Return (x, y) of the center of cell containing provided text 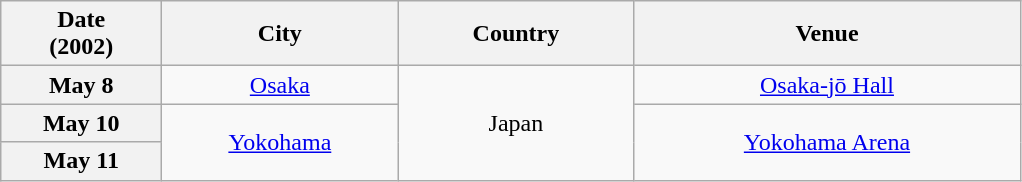
Japan (516, 123)
Venue (827, 34)
Date(2002) (82, 34)
May 11 (82, 161)
Yokohama (280, 142)
Country (516, 34)
May 8 (82, 85)
Yokohama Arena (827, 142)
City (280, 34)
May 10 (82, 123)
Osaka (280, 85)
Osaka-jō Hall (827, 85)
